Pinpoint the cell where the given text exists, returning its [X, Y] midpoint coordinate. 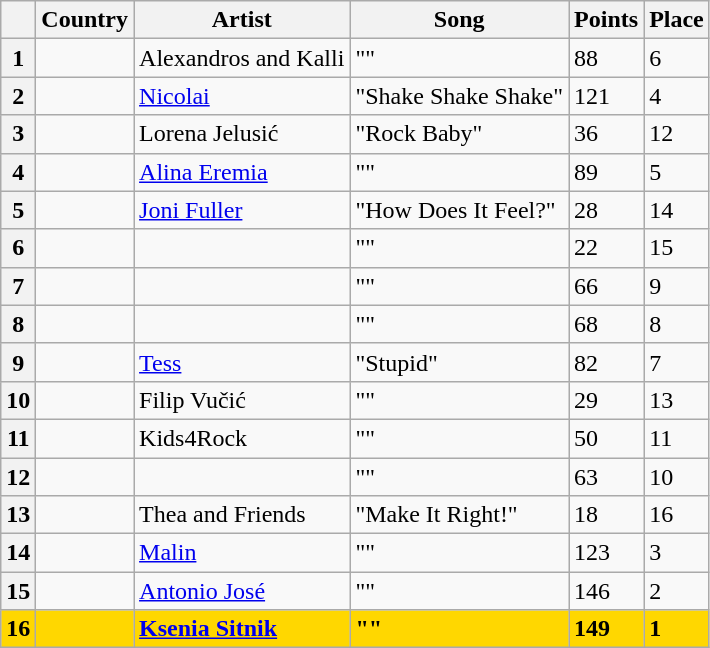
66 [606, 286]
Lorena Jelusić [242, 134]
Nicolai [242, 96]
Thea and Friends [242, 515]
88 [606, 58]
149 [606, 629]
Filip Vučić [242, 400]
89 [606, 172]
"Shake Shake Shake" [460, 96]
29 [606, 400]
"Stupid" [460, 362]
68 [606, 324]
Joni Fuller [242, 210]
Kids4Rock [242, 438]
Tess [242, 362]
146 [606, 591]
"How Does It Feel?" [460, 210]
Artist [242, 20]
18 [606, 515]
"Rock Baby" [460, 134]
50 [606, 438]
22 [606, 248]
Alina Eremia [242, 172]
Country [85, 20]
82 [606, 362]
Malin [242, 553]
63 [606, 477]
"Make It Right!" [460, 515]
123 [606, 553]
Song [460, 20]
Antonio José [242, 591]
Alexandros and Kalli [242, 58]
36 [606, 134]
Place [677, 20]
28 [606, 210]
121 [606, 96]
Points [606, 20]
Ksenia Sitnik [242, 629]
